Identify which cell holds the provided text, then report its [X, Y] central coordinate. 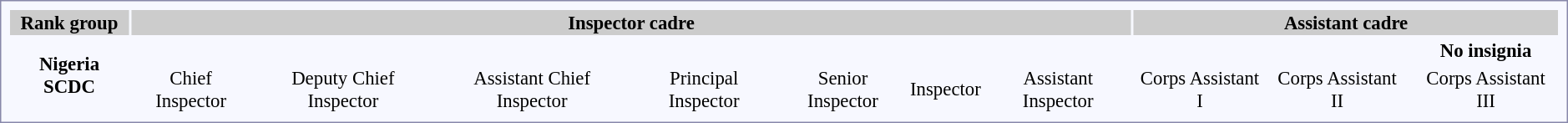
Corps Assistant I [1200, 89]
Rank group [69, 23]
Senior Inspector [842, 89]
Assistant Chief Inspector [531, 89]
Assistant Inspector [1058, 89]
Corps Assistant II [1338, 89]
Nigeria SCDC [69, 75]
Assistant cadre [1346, 23]
Deputy Chief Inspector [342, 89]
Corps Assistant III [1486, 89]
No insignia [1486, 50]
Principal Inspector [705, 89]
Inspector [946, 89]
Inspector cadre [631, 23]
Chief Inspector [190, 89]
